Search for the cell housing the specified text and yield its [x, y] center coordinate. 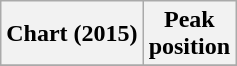
Peakposition [189, 34]
Chart (2015) [72, 34]
